Identify which cell holds the provided text, then report its [x, y] central coordinate. 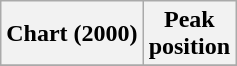
Chart (2000) [72, 34]
Peakposition [189, 34]
